Return the [X, Y] coordinate for the center point of the cell that contains the specified text.  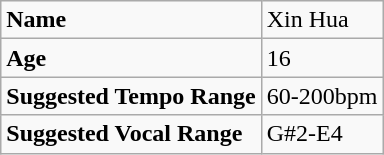
60-200bpm [322, 96]
Name [131, 20]
Xin Hua [322, 20]
G#2-E4 [322, 134]
Suggested Tempo Range [131, 96]
Age [131, 58]
16 [322, 58]
Suggested Vocal Range [131, 134]
